Locate the cell with the specified text and output its (X, Y) center coordinate. 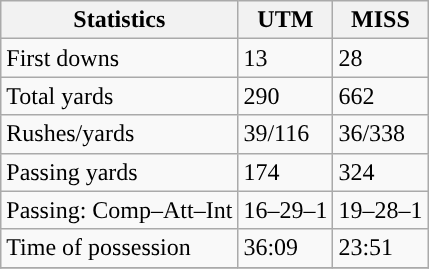
16–29–1 (286, 210)
13 (286, 58)
Rushes/yards (120, 134)
MISS (380, 20)
19–28–1 (380, 210)
174 (286, 172)
290 (286, 96)
Statistics (120, 20)
36:09 (286, 248)
First downs (120, 58)
39/116 (286, 134)
Passing yards (120, 172)
324 (380, 172)
UTM (286, 20)
28 (380, 58)
Time of possession (120, 248)
Total yards (120, 96)
662 (380, 96)
23:51 (380, 248)
Passing: Comp–Att–Int (120, 210)
36/338 (380, 134)
